Provide the [x, y] coordinate of the cell's center where the given text is located.  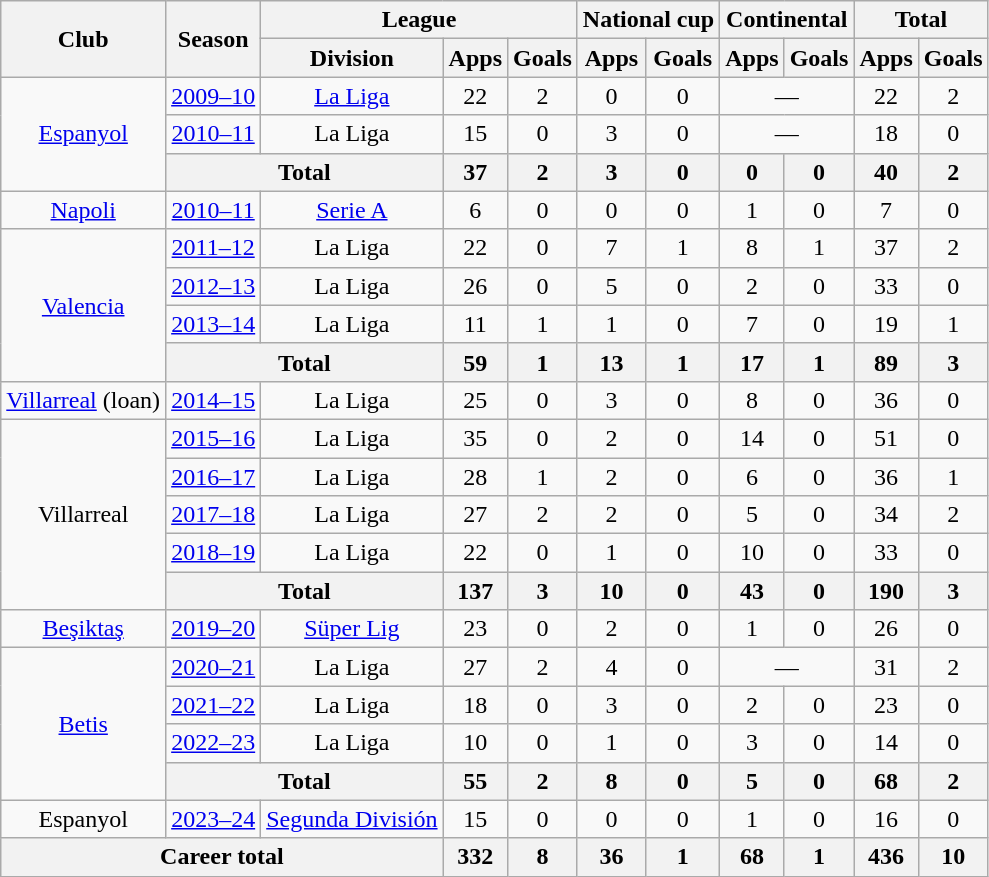
2019–20 [214, 629]
Club [84, 39]
2015–16 [214, 438]
332 [475, 857]
19 [886, 324]
2020–21 [214, 667]
16 [886, 819]
Valencia [84, 305]
2014–15 [214, 400]
Villarreal (loan) [84, 400]
Segunda División [352, 819]
Serie A [352, 210]
Career total [222, 857]
2011–12 [214, 248]
Napoli [84, 210]
25 [475, 400]
Division [352, 58]
17 [752, 362]
Betis [84, 724]
2009–10 [214, 96]
Season [214, 39]
Süper Lig [352, 629]
2021–22 [214, 705]
Continental [787, 20]
2013–14 [214, 324]
59 [475, 362]
National cup [648, 20]
2023–24 [214, 819]
35 [475, 438]
2012–13 [214, 286]
28 [475, 477]
2018–19 [214, 553]
13 [611, 362]
40 [886, 172]
55 [475, 781]
4 [611, 667]
2016–17 [214, 477]
Beşiktaş [84, 629]
31 [886, 667]
137 [475, 591]
51 [886, 438]
Villarreal [84, 514]
436 [886, 857]
League [420, 20]
2017–18 [214, 515]
11 [475, 324]
89 [886, 362]
43 [752, 591]
190 [886, 591]
34 [886, 515]
2022–23 [214, 743]
